Extract the [x, y] coordinate from the center of the cell holding the provided text.  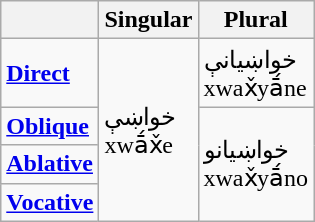
خواښیانېxwax̌yā́ne [256, 73]
Plural [256, 20]
خواښیانوxwax̌yā́no [256, 164]
Singular [148, 20]
Vocative [50, 202]
Oblique [50, 126]
خواښېxwā́x̌e [148, 130]
Direct [50, 73]
Ablative [50, 164]
